Detect which cell encompasses the target text, then output its (x, y) center coordinate. 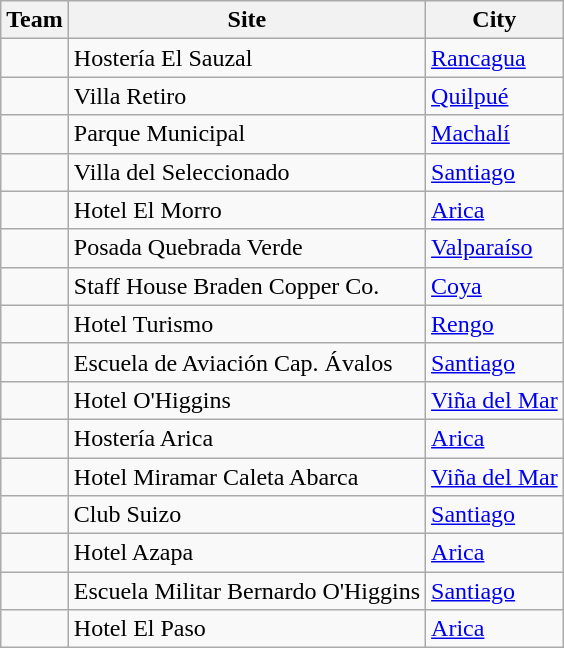
Posada Quebrada Verde (246, 248)
Club Suizo (246, 515)
Villa Retiro (246, 96)
Hostería El Sauzal (246, 58)
Machalí (495, 134)
Rancagua (495, 58)
City (495, 20)
Staff House Braden Copper Co. (246, 286)
Parque Municipal (246, 134)
Hotel Azapa (246, 553)
Hotel El Morro (246, 210)
Villa del Seleccionado (246, 172)
Rengo (495, 324)
Hostería Arica (246, 438)
Hotel O'Higgins (246, 400)
Hotel El Paso (246, 629)
Hotel Turismo (246, 324)
Valparaíso (495, 248)
Escuela Militar Bernardo O'Higgins (246, 591)
Escuela de Aviación Cap. Ávalos (246, 362)
Coya (495, 286)
Hotel Miramar Caleta Abarca (246, 477)
Quilpué (495, 96)
Site (246, 20)
Team (35, 20)
